Find where the given text appears and provide that cell's center as [x, y] coordinate. 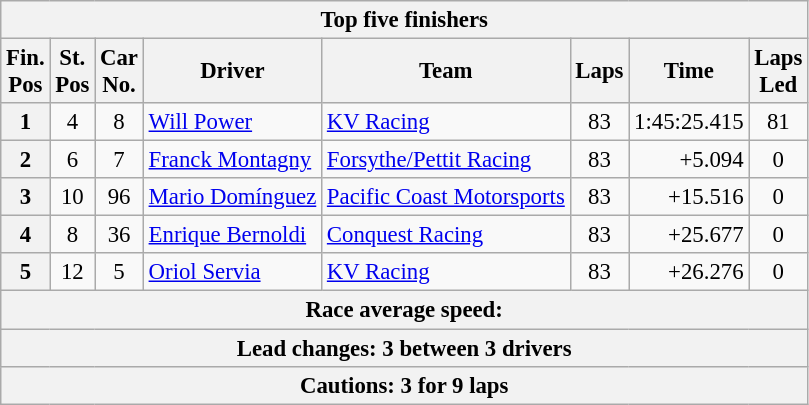
Will Power [232, 122]
LapsLed [778, 72]
St.Pos [72, 72]
Enrique Bernoldi [232, 235]
Conquest Racing [446, 235]
+15.516 [689, 197]
+25.677 [689, 235]
Driver [232, 72]
Franck Montagny [232, 160]
36 [120, 235]
Oriol Servia [232, 273]
7 [120, 160]
3 [26, 197]
96 [120, 197]
10 [72, 197]
CarNo. [120, 72]
1 [26, 122]
+5.094 [689, 160]
Lead changes: 3 between 3 drivers [404, 348]
Team [446, 72]
12 [72, 273]
+26.276 [689, 273]
Race average speed: [404, 310]
Cautions: 3 for 9 laps [404, 385]
Pacific Coast Motorsports [446, 197]
Laps [600, 72]
81 [778, 122]
Top five finishers [404, 20]
1:45:25.415 [689, 122]
Forsythe/Pettit Racing [446, 160]
Mario Domínguez [232, 197]
Time [689, 72]
6 [72, 160]
Fin.Pos [26, 72]
2 [26, 160]
